Find where the given text appears and provide that cell's center as (x, y) coordinate. 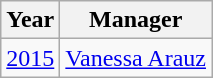
Vanessa Arauz (136, 58)
Manager (136, 20)
Year (30, 20)
2015 (30, 58)
